Extract the [x, y] coordinate from the center of the cell holding the provided text.  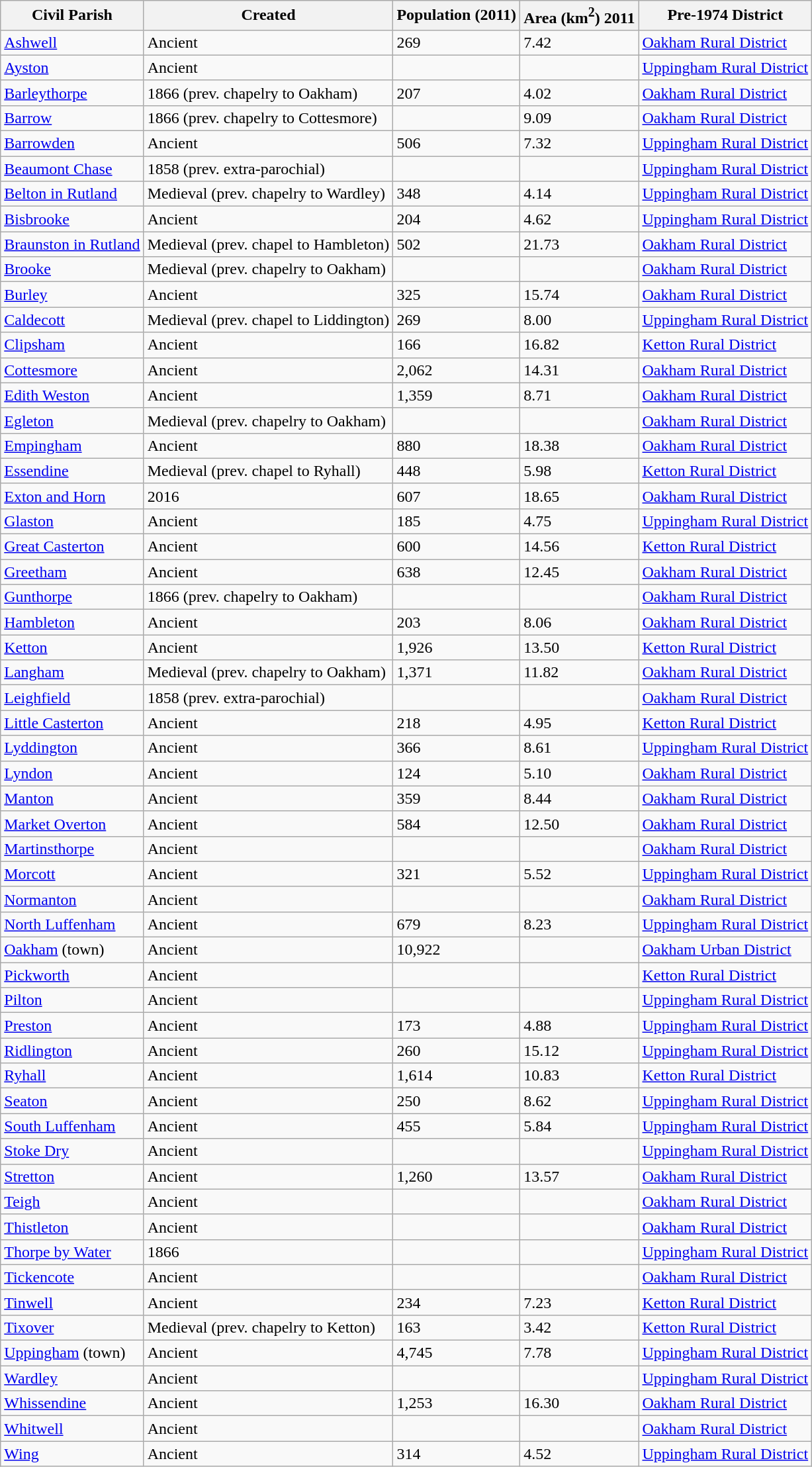
Lyddington [72, 748]
1,260 [457, 1176]
1,253 [457, 1403]
Tinwell [72, 1302]
600 [457, 547]
5.98 [580, 471]
4.88 [580, 1025]
21.73 [580, 244]
Clipsham [72, 345]
Medieval (prev. chapel to Liddington) [269, 320]
8.00 [580, 320]
124 [457, 773]
1,614 [457, 1076]
13.57 [580, 1176]
584 [457, 824]
5.52 [580, 874]
448 [457, 471]
Martinsthorpe [72, 849]
3.42 [580, 1327]
Oakham Urban District [725, 950]
366 [457, 748]
10.83 [580, 1076]
Market Overton [72, 824]
Created [269, 16]
Lyndon [72, 773]
Caldecott [72, 320]
502 [457, 244]
1866 (prev. chapelry to Cottesmore) [269, 118]
8.06 [580, 622]
203 [457, 622]
12.50 [580, 824]
Ashwell [72, 42]
Preston [72, 1025]
880 [457, 446]
314 [457, 1454]
14.31 [580, 370]
4.14 [580, 194]
1,359 [457, 395]
15.74 [580, 295]
Teigh [72, 1202]
Thorpe by Water [72, 1252]
South Luffenham [72, 1126]
Oakham (town) [72, 950]
Ayston [72, 68]
Edith Weston [72, 395]
4.52 [580, 1454]
Whissendine [72, 1403]
Stretton [72, 1176]
Cottesmore [72, 370]
Langham [72, 673]
Stoke Dry [72, 1151]
4.75 [580, 521]
Ryhall [72, 1076]
Barrow [72, 118]
Barleythorpe [72, 93]
679 [457, 924]
207 [457, 93]
173 [457, 1025]
7.32 [580, 144]
10,922 [457, 950]
Burley [72, 295]
Normanton [72, 899]
Medieval (prev. chapel to Ryhall) [269, 471]
Barrowden [72, 144]
9.09 [580, 118]
359 [457, 798]
2,062 [457, 370]
7.42 [580, 42]
18.38 [580, 446]
16.82 [580, 345]
Braunston in Rutland [72, 244]
2016 [269, 496]
Hambleton [72, 622]
166 [457, 345]
4,745 [457, 1353]
5.10 [580, 773]
Medieval (prev. chapel to Hambleton) [269, 244]
Exton and Horn [72, 496]
204 [457, 219]
Pre-1974 District [725, 16]
Egleton [72, 420]
Glaston [72, 521]
260 [457, 1051]
Empingham [72, 446]
Gunthorpe [72, 597]
Uppingham (town) [72, 1353]
Great Casterton [72, 547]
506 [457, 144]
Area (km2) 2011 [580, 16]
1866 [269, 1252]
8.61 [580, 748]
7.78 [580, 1353]
Leighfield [72, 698]
13.50 [580, 647]
Ketton [72, 647]
Brooke [72, 269]
455 [457, 1126]
Wing [72, 1454]
Tixover [72, 1327]
8.62 [580, 1101]
11.82 [580, 673]
12.45 [580, 572]
Little Casterton [72, 723]
Civil Parish [72, 16]
234 [457, 1302]
321 [457, 874]
16.30 [580, 1403]
Medieval (prev. chapelry to Ketton) [269, 1327]
Essendine [72, 471]
Morcott [72, 874]
5.84 [580, 1126]
Belton in Rutland [72, 194]
North Luffenham [72, 924]
Greetham [72, 572]
Population (2011) [457, 16]
218 [457, 723]
8.71 [580, 395]
348 [457, 194]
607 [457, 496]
Tickencote [72, 1277]
Wardley [72, 1378]
325 [457, 295]
Bisbrooke [72, 219]
Beaumont Chase [72, 169]
Thistleton [72, 1227]
Manton [72, 798]
8.44 [580, 798]
4.02 [580, 93]
4.62 [580, 219]
Medieval (prev. chapelry to Wardley) [269, 194]
185 [457, 521]
8.23 [580, 924]
Ridlington [72, 1051]
14.56 [580, 547]
7.23 [580, 1302]
4.95 [580, 723]
1,371 [457, 673]
Whitwell [72, 1429]
Pilton [72, 1000]
638 [457, 572]
1,926 [457, 647]
250 [457, 1101]
18.65 [580, 496]
Pickworth [72, 975]
Seaton [72, 1101]
15.12 [580, 1051]
163 [457, 1327]
